Extract the (x, y) coordinate from the center of the cell holding the provided text.  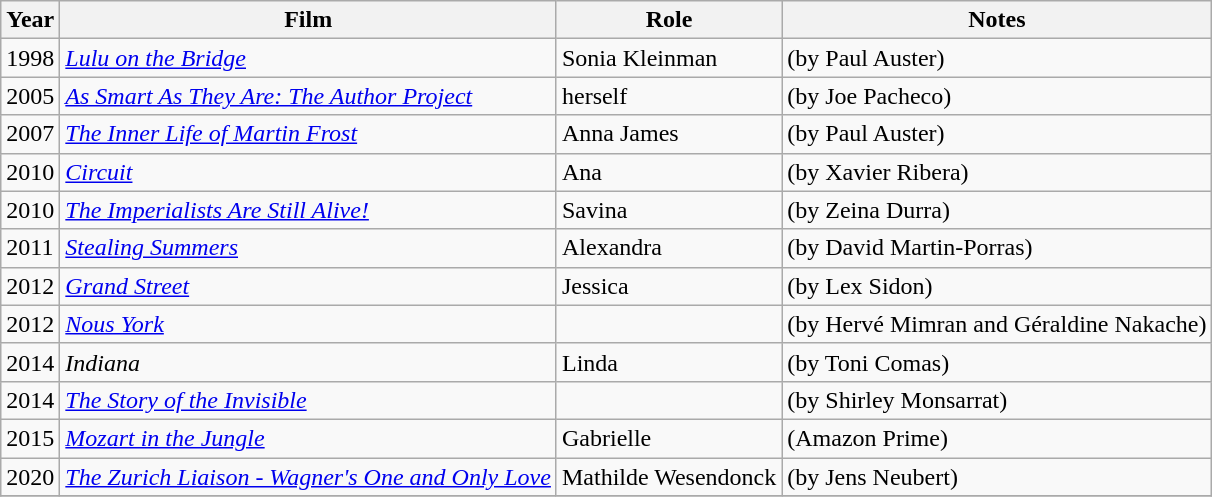
(by Lex Sidon) (997, 286)
Sonia Kleinman (668, 58)
Circuit (308, 172)
The Story of the Invisible (308, 400)
2007 (30, 134)
The Zurich Liaison - Wagner's One and Only Love (308, 477)
2011 (30, 248)
(by Xavier Ribera) (997, 172)
The Imperialists Are Still Alive! (308, 210)
(by Hervé Mimran and Géraldine Nakache) (997, 324)
Nous York (308, 324)
Year (30, 20)
Alexandra (668, 248)
(by Toni Comas) (997, 362)
Savina (668, 210)
Notes (997, 20)
Role (668, 20)
1998 (30, 58)
(by Jens Neubert) (997, 477)
Ana (668, 172)
Mozart in the Jungle (308, 438)
2005 (30, 96)
(by Shirley Monsarrat) (997, 400)
(by David Martin-Porras) (997, 248)
Stealing Summers (308, 248)
herself (668, 96)
Gabrielle (668, 438)
(by Joe Pacheco) (997, 96)
The Inner Life of Martin Frost (308, 134)
Grand Street (308, 286)
Lulu on the Bridge (308, 58)
(Amazon Prime) (997, 438)
Jessica (668, 286)
2020 (30, 477)
Mathilde Wesendonck (668, 477)
2015 (30, 438)
Anna James (668, 134)
Indiana (308, 362)
Linda (668, 362)
As Smart As They Are: The Author Project (308, 96)
(by Zeina Durra) (997, 210)
Film (308, 20)
